Provide the [X, Y] coordinate of the cell's center where the given text is located.  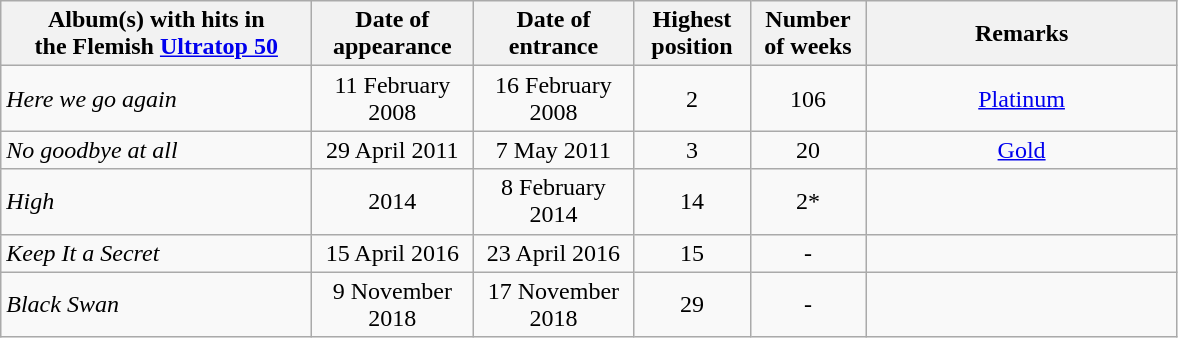
Black Swan [156, 304]
Album(s) with hits in the Flemish Ultratop 50 [156, 34]
9 November 2018 [392, 304]
23 April 2016 [554, 253]
Numberof weeks [808, 34]
17 November 2018 [554, 304]
Here we go again [156, 98]
Gold [1022, 150]
8 February 2014 [554, 202]
Platinum [1022, 98]
29 April 2011 [392, 150]
11 February 2008 [392, 98]
Remarks [1022, 34]
106 [808, 98]
29 [692, 304]
Highestposition [692, 34]
Date ofentrance [554, 34]
16 February 2008 [554, 98]
High [156, 202]
7 May 2011 [554, 150]
2* [808, 202]
Keep It a Secret [156, 253]
3 [692, 150]
20 [808, 150]
15 April 2016 [392, 253]
No goodbye at all [156, 150]
Date ofappearance [392, 34]
2 [692, 98]
14 [692, 202]
2014 [392, 202]
15 [692, 253]
